Locate the cell with the specified text and output its (x, y) center coordinate. 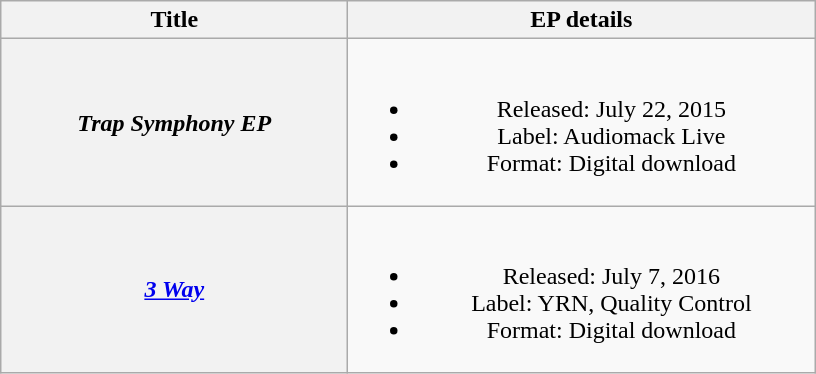
Trap Symphony EP (174, 122)
Released: July 7, 2016Label: YRN, Quality ControlFormat: Digital download (582, 290)
Released: July 22, 2015Label: Audiomack LiveFormat: Digital download (582, 122)
Title (174, 20)
3 Way (174, 290)
EP details (582, 20)
